Return the [x, y] coordinate for the center point of the cell that contains the specified text.  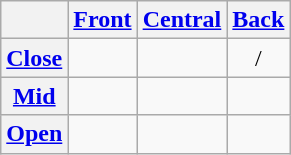
Front [102, 20]
Central [182, 20]
Open [34, 134]
Mid [34, 96]
Back [258, 20]
Close [34, 58]
/ [258, 58]
